For the text-containing cell, return its midpoint in [X, Y] coordinate format. 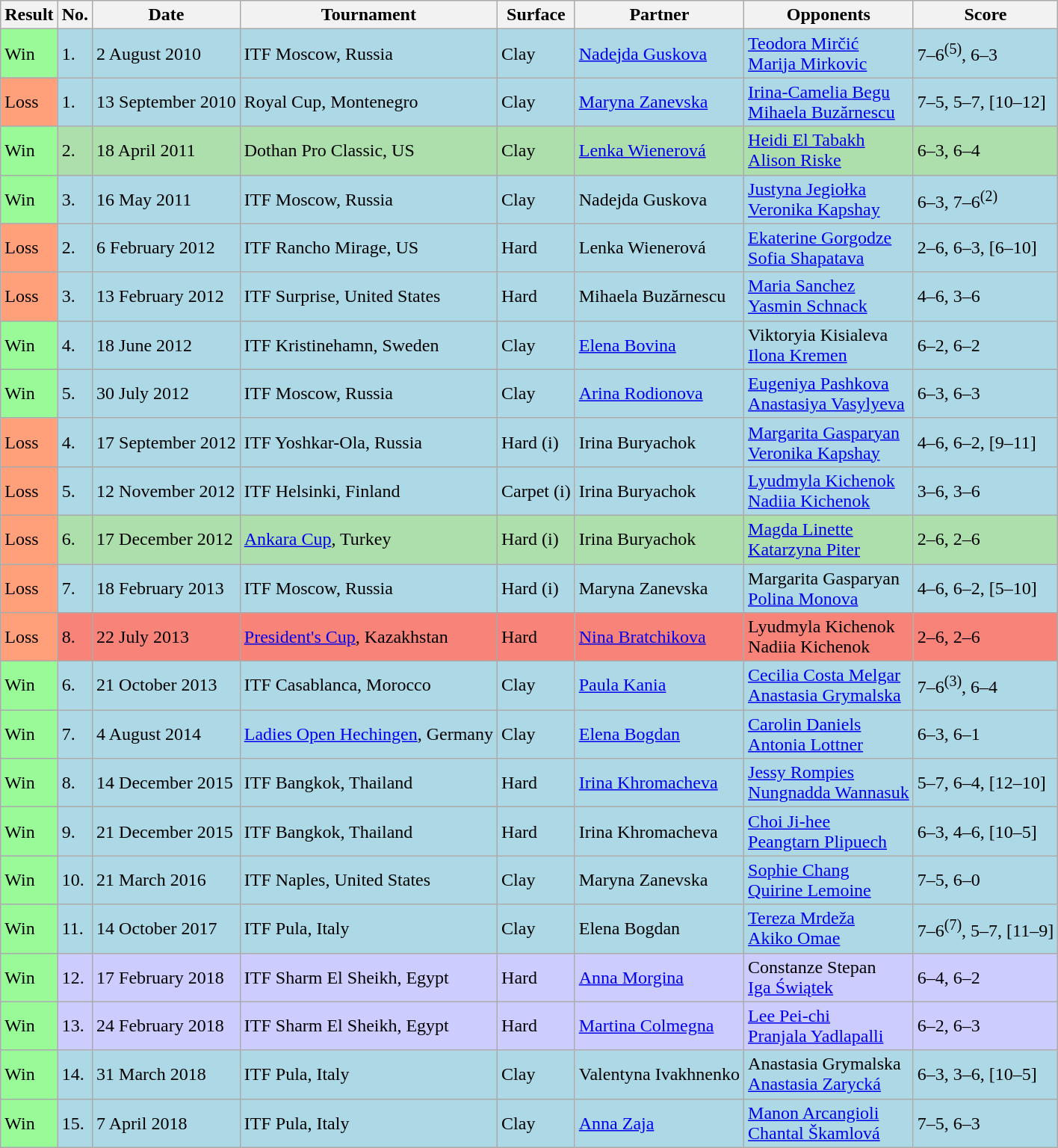
7–6(3), 6–4 [985, 686]
Result [29, 15]
Ladies Open Hechingen, Germany [368, 734]
Tereza Mrdeža Akiko Omae [829, 928]
No. [75, 15]
6–3, 3–6, [10–5] [985, 1075]
ITF Casablanca, Morocco [368, 686]
Choi Ji-hee Peangtarn Plipuech [829, 831]
14. [75, 1075]
12. [75, 978]
21 October 2013 [167, 686]
30 July 2012 [167, 393]
Manon Arcangioli Chantal Škamlová [829, 1123]
President's Cup, Kazakhstan [368, 637]
7–6(5), 6–3 [985, 54]
13. [75, 1025]
Heidi El Tabakh Alison Riske [829, 151]
14 December 2015 [167, 783]
Ankara Cup, Turkey [368, 540]
17 September 2012 [167, 442]
Maria Sanchez Yasmin Schnack [829, 296]
6–2, 6–2 [985, 345]
ITF Naples, United States [368, 880]
Arina Rodionova [659, 393]
7–5, 6–3 [985, 1123]
6–4, 6–2 [985, 978]
Margarita Gasparyan Polina Monova [829, 587]
Date [167, 15]
ITF Kristinehamn, Sweden [368, 345]
Ekaterine Gorgodze Sofia Shapatava [829, 248]
Teodora Mirčić Marija Mirkovic [829, 54]
22 July 2013 [167, 637]
11. [75, 928]
31 March 2018 [167, 1075]
9. [75, 831]
18 June 2012 [167, 345]
Lee Pei-chi Pranjala Yadlapalli [829, 1025]
6 February 2012 [167, 248]
4–6, 6–2, [5–10] [985, 587]
7–6(7), 5–7, [11–9] [985, 928]
Elena Bovina [659, 345]
3–6, 3–6 [985, 490]
13 February 2012 [167, 296]
6–3, 6–1 [985, 734]
Anastasia Grymalska Anastasia Zarycká [829, 1075]
Justyna Jegiołka Veronika Kapshay [829, 199]
Cecilia Costa Melgar Anastasia Grymalska [829, 686]
Anna Morgina [659, 978]
7 April 2018 [167, 1123]
4–6, 6–2, [9–11] [985, 442]
24 February 2018 [167, 1025]
Carolin Daniels Antonia Lottner [829, 734]
18 February 2013 [167, 587]
14 October 2017 [167, 928]
15. [75, 1123]
16 May 2011 [167, 199]
2 August 2010 [167, 54]
Constanze Stepan Iga Świątek [829, 978]
4 August 2014 [167, 734]
17 December 2012 [167, 540]
Score [985, 15]
Tournament [368, 15]
6–3, 7–6(2) [985, 199]
17 February 2018 [167, 978]
21 December 2015 [167, 831]
4–6, 3–6 [985, 296]
Viktoryia Kisialeva Ilona Kremen [829, 345]
10. [75, 880]
Sophie Chang Quirine Lemoine [829, 880]
7–5, 6–0 [985, 880]
5–7, 6–4, [12–10] [985, 783]
Anna Zaja [659, 1123]
Opponents [829, 15]
Royal Cup, Montenegro [368, 102]
21 March 2016 [167, 880]
Carpet (i) [536, 490]
Surface [536, 15]
Magda Linette Katarzyna Piter [829, 540]
6–3, 6–3 [985, 393]
Margarita Gasparyan Veronika Kapshay [829, 442]
Paula Kania [659, 686]
ITF Yoshkar-Ola, Russia [368, 442]
ITF Rancho Mirage, US [368, 248]
ITF Surprise, United States [368, 296]
ITF Helsinki, Finland [368, 490]
12 November 2012 [167, 490]
6–3, 6–4 [985, 151]
6–3, 4–6, [10–5] [985, 831]
7–5, 5–7, [10–12] [985, 102]
Partner [659, 15]
Mihaela Buzărnescu [659, 296]
Eugeniya Pashkova Anastasiya Vasylyeva [829, 393]
2–6, 6–3, [6–10] [985, 248]
Nina Bratchikova [659, 637]
Irina-Camelia Begu Mihaela Buzărnescu [829, 102]
18 April 2011 [167, 151]
13 September 2010 [167, 102]
Valentyna Ivakhnenko [659, 1075]
6–2, 6–3 [985, 1025]
Martina Colmegna [659, 1025]
Dothan Pro Classic, US [368, 151]
Jessy Rompies Nungnadda Wannasuk [829, 783]
